Scan for the cell matching the given text and deliver its (X, Y) coordinate at center. 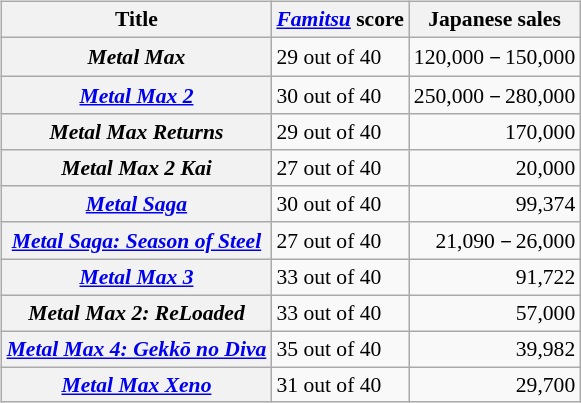
170,000 (494, 132)
Title (137, 20)
Metal Max (137, 56)
Metal Saga: Season of Steel (137, 240)
Metal Max 2: ReLoaded (137, 314)
Metal Max 2 Kai (137, 168)
250,000－280,000 (494, 96)
Metal Max 3 (137, 278)
Metal Saga (137, 204)
91,722 (494, 278)
35 out of 40 (340, 349)
Metal Max 2 (137, 96)
20,000 (494, 168)
29,700 (494, 385)
Metal Max Xeno (137, 385)
31 out of 40 (340, 385)
Metal Max 4: Gekkō no Diva (137, 349)
Japanese sales (494, 20)
120,000－150,000 (494, 56)
57,000 (494, 314)
Metal Max Returns (137, 132)
99,374 (494, 204)
21,090－26,000 (494, 240)
Famitsu score (340, 20)
39,982 (494, 349)
